Return the (X, Y) coordinate for the center point of the cell that contains the specified text.  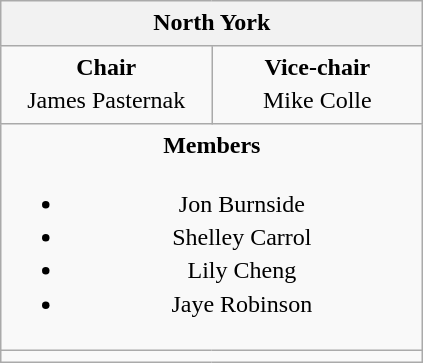
Vice-chairMike Colle (318, 84)
North York (212, 24)
MembersJon BurnsideShelley CarrolLily ChengJaye Robinson (212, 238)
ChairJames Pasternak (106, 84)
